Return the [X, Y] coordinate for the center point of the cell that contains the specified text.  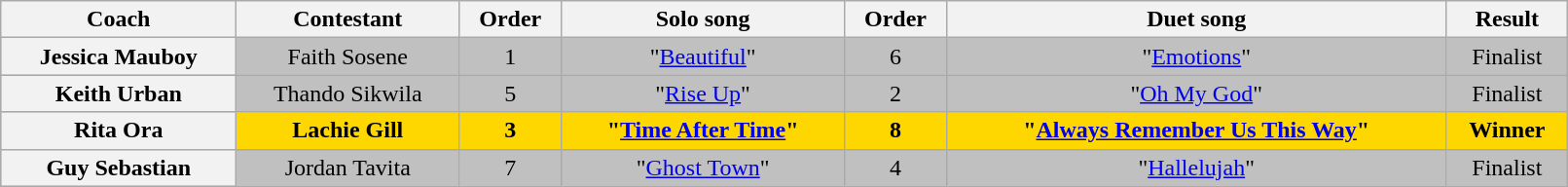
Thando Sikwila [348, 93]
"Time After Time" [703, 131]
4 [895, 168]
1 [510, 56]
Jessica Mauboy [119, 56]
Coach [119, 19]
"Beautiful" [703, 56]
Keith Urban [119, 93]
Rita Ora [119, 131]
5 [510, 93]
Guy Sebastian [119, 168]
Jordan Tavita [348, 168]
Solo song [703, 19]
6 [895, 56]
Winner [1507, 131]
Duet song [1195, 19]
"Always Remember Us This Way" [1195, 131]
7 [510, 168]
"Rise Up" [703, 93]
2 [895, 93]
Result [1507, 19]
"Emotions" [1195, 56]
"Oh My God" [1195, 93]
"Hallelujah" [1195, 168]
3 [510, 131]
"Ghost Town" [703, 168]
Contestant [348, 19]
Lachie Gill [348, 131]
8 [895, 131]
Faith Sosene [348, 56]
